Return [x, y] of the center of cell containing provided text 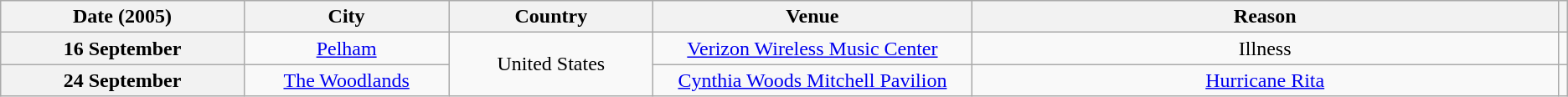
Illness [1265, 48]
Reason [1265, 17]
Pelham [347, 48]
Cynthia Woods Mitchell Pavilion [812, 80]
United States [551, 64]
Date (2005) [122, 17]
Venue [812, 17]
16 September [122, 48]
City [347, 17]
The Woodlands [347, 80]
Verizon Wireless Music Center [812, 48]
Hurricane Rita [1265, 80]
Country [551, 17]
24 September [122, 80]
